For the text-containing cell, return its midpoint in [x, y] coordinate format. 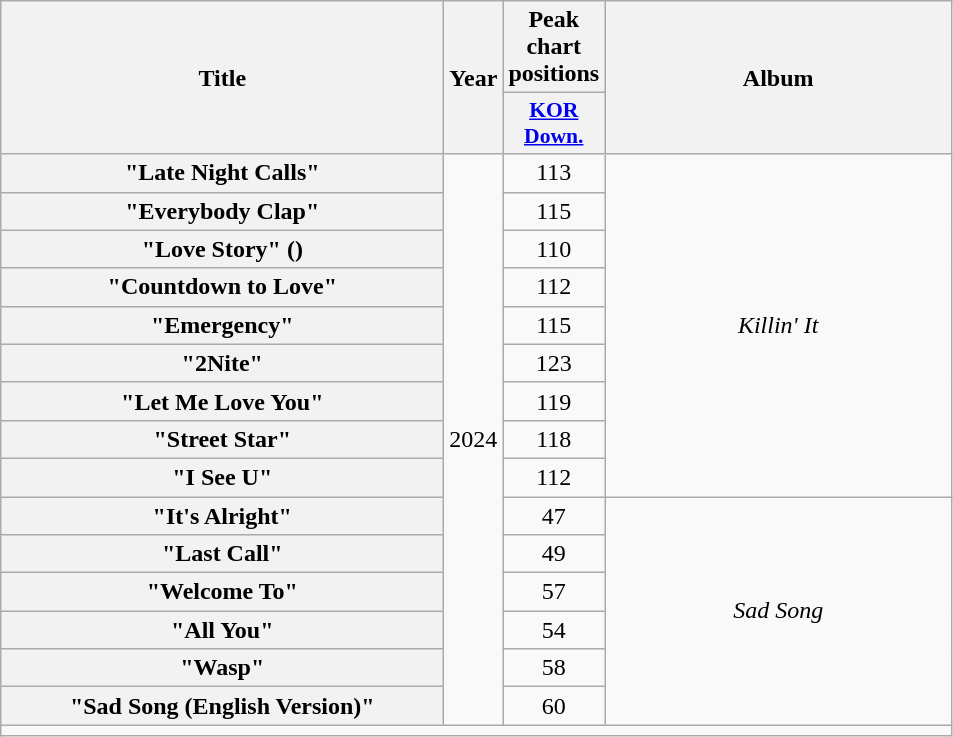
60 [554, 706]
"Sad Song (English Version)" [222, 706]
113 [554, 173]
2024 [474, 440]
"Everybody Clap" [222, 211]
Album [778, 78]
"Wasp" [222, 668]
Killin' It [778, 326]
57 [554, 592]
"It's Alright" [222, 515]
118 [554, 439]
KORDown. [554, 124]
110 [554, 249]
58 [554, 668]
Sad Song [778, 610]
"Welcome To" [222, 592]
"Late Night Calls" [222, 173]
"2Nite" [222, 363]
123 [554, 363]
"Let Me Love You" [222, 401]
Title [222, 78]
"Love Story" () [222, 249]
49 [554, 554]
Year [474, 78]
"Countdown to Love" [222, 287]
"All You" [222, 630]
Peak chart positions [554, 47]
"I See U" [222, 477]
47 [554, 515]
119 [554, 401]
54 [554, 630]
"Emergency" [222, 325]
"Last Call" [222, 554]
"Street Star" [222, 439]
